Detect which cell encompasses the target text, then output its (X, Y) center coordinate. 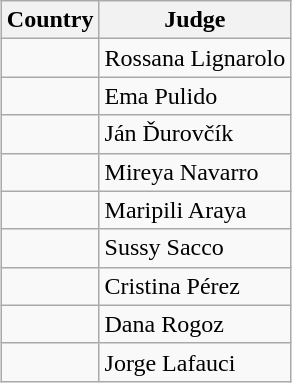
Dana Rogoz (195, 324)
Judge (195, 20)
Ema Pulido (195, 96)
Country (50, 20)
Rossana Lignarolo (195, 58)
Maripili Araya (195, 210)
Mireya Navarro (195, 172)
Cristina Pérez (195, 286)
Sussy Sacco (195, 248)
Jorge Lafauci (195, 362)
Ján Ďurovčík (195, 134)
